Scan for the cell matching the given text and deliver its (x, y) coordinate at center. 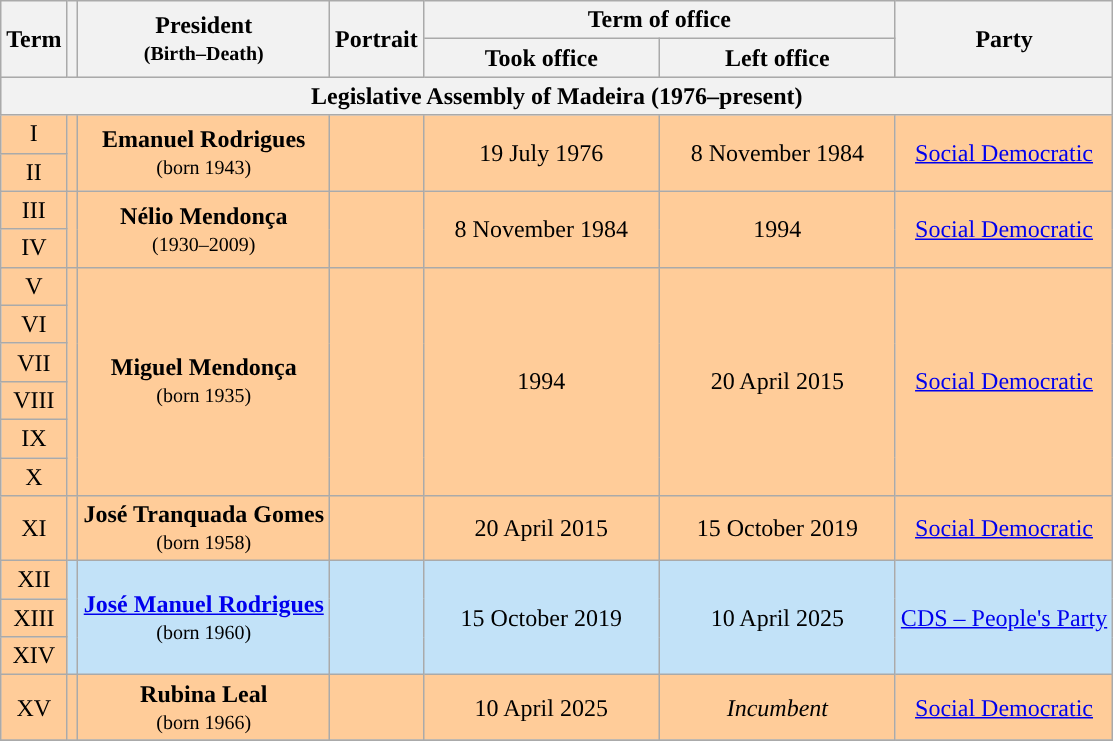
Miguel Mendonça(born 1935) (204, 381)
Nélio Mendonça(1930–2009) (204, 229)
President(Birth–Death) (204, 39)
XI (34, 528)
CDS – People's Party (1004, 618)
Left office (777, 58)
Term (34, 39)
I (34, 134)
José Manuel Rodrigues(born 1960) (204, 618)
IX (34, 438)
V (34, 286)
VIII (34, 400)
IV (34, 248)
Term of office (659, 20)
II (34, 172)
VI (34, 324)
XV (34, 708)
Took office (541, 58)
Emanuel Rodrigues (born 1943) (204, 153)
III (34, 210)
X (34, 477)
XIII (34, 618)
XIV (34, 656)
XII (34, 580)
José Tranquada Gomes(born 1958) (204, 528)
Legislative Assembly of Madeira (1976–present) (557, 96)
Party (1004, 39)
VII (34, 362)
Portrait (377, 39)
19 July 1976 (541, 153)
Incumbent (777, 708)
Rubina Leal(born 1966) (204, 708)
